Provide the [X, Y] coordinate of the cell's center where the given text is located.  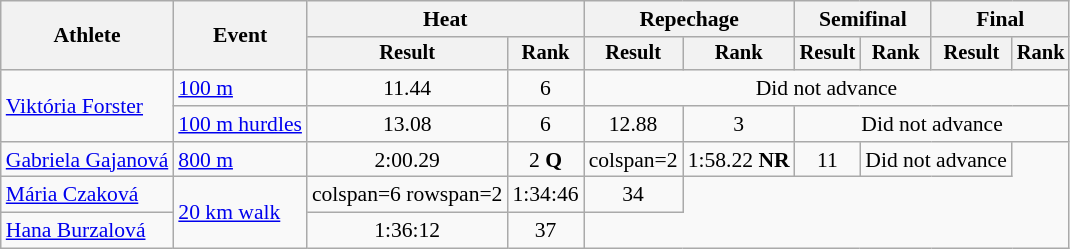
37 [545, 231]
3 [739, 124]
Event [240, 36]
Repechage [690, 19]
Mária Czaková [88, 195]
100 m hurdles [240, 124]
Semifinal [863, 19]
Hana Burzalová [88, 231]
Heat [446, 19]
Athlete [88, 36]
1:34:46 [545, 195]
2:00.29 [408, 160]
13.08 [408, 124]
20 km walk [240, 212]
colspan=2 [634, 160]
Viktória Forster [88, 106]
Gabriela Gajanová [88, 160]
12.88 [634, 124]
11.44 [408, 88]
100 m [240, 88]
colspan=6 rowspan=2 [408, 195]
800 m [240, 160]
11 [828, 160]
2 Q [545, 160]
1:36:12 [408, 231]
Final [1000, 19]
1:58.22 NR [739, 160]
34 [634, 195]
